Search for the cell housing the specified text and yield its (X, Y) center coordinate. 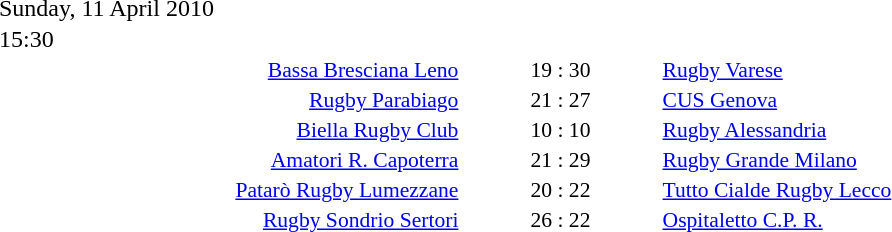
19 : 30 (560, 70)
21 : 29 (560, 160)
10 : 10 (560, 130)
21 : 27 (560, 100)
20 : 22 (560, 190)
